Extract the [x, y] coordinate from the center of the cell holding the provided text.  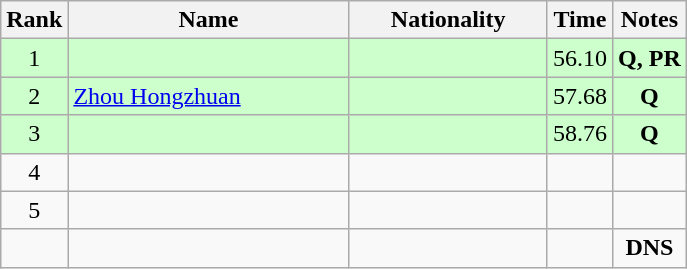
5 [34, 210]
3 [34, 134]
Name [208, 20]
58.76 [580, 134]
Time [580, 20]
Zhou Hongzhuan [208, 96]
56.10 [580, 58]
57.68 [580, 96]
4 [34, 172]
Q, PR [650, 58]
2 [34, 96]
Nationality [448, 20]
Rank [34, 20]
1 [34, 58]
Notes [650, 20]
DNS [650, 248]
